Extract the (X, Y) coordinate from the center of the cell holding the provided text.  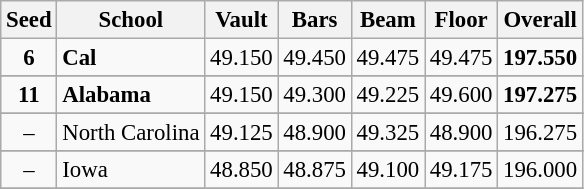
49.450 (314, 58)
11 (29, 95)
Vault (242, 20)
Iowa (131, 170)
49.225 (388, 95)
6 (29, 58)
49.300 (314, 95)
North Carolina (131, 133)
48.875 (314, 170)
Seed (29, 20)
School (131, 20)
197.550 (540, 58)
49.125 (242, 133)
197.275 (540, 95)
49.600 (462, 95)
Cal (131, 58)
48.850 (242, 170)
Floor (462, 20)
Alabama (131, 95)
Overall (540, 20)
196.000 (540, 170)
Beam (388, 20)
49.175 (462, 170)
49.325 (388, 133)
49.100 (388, 170)
196.275 (540, 133)
Bars (314, 20)
